Scan for the cell matching the given text and deliver its (X, Y) coordinate at center. 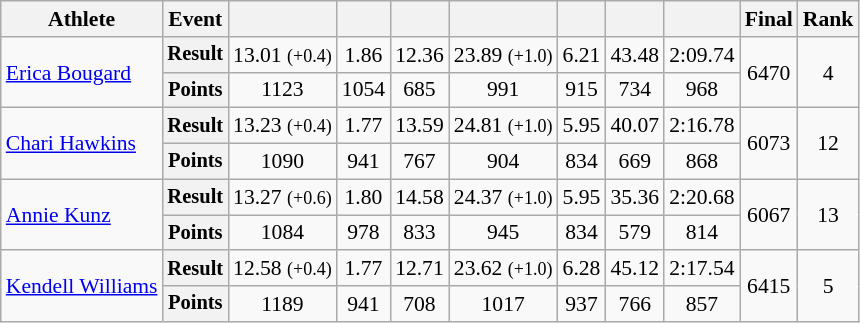
2:20.68 (702, 197)
945 (504, 233)
6.28 (582, 269)
35.36 (634, 197)
991 (504, 90)
Athlete (82, 19)
12 (828, 144)
6470 (769, 72)
868 (702, 162)
43.48 (634, 55)
708 (420, 304)
766 (634, 304)
13.01 (+0.4) (282, 55)
6415 (769, 286)
5 (828, 286)
13.23 (+0.4) (282, 126)
978 (364, 233)
1017 (504, 304)
1054 (364, 90)
23.89 (+1.0) (504, 55)
12.71 (420, 269)
6.21 (582, 55)
Event (195, 19)
13.27 (+0.6) (282, 197)
1189 (282, 304)
24.81 (+1.0) (504, 126)
2:09.74 (702, 55)
Rank (828, 19)
6067 (769, 214)
1.86 (364, 55)
12.36 (420, 55)
1.80 (364, 197)
12.58 (+0.4) (282, 269)
685 (420, 90)
1123 (282, 90)
734 (634, 90)
Erica Bougard (82, 72)
13 (828, 214)
24.37 (+1.0) (504, 197)
45.12 (634, 269)
579 (634, 233)
968 (702, 90)
Annie Kunz (82, 214)
1084 (282, 233)
40.07 (634, 126)
23.62 (+1.0) (504, 269)
833 (420, 233)
Chari Hawkins (82, 144)
669 (634, 162)
814 (702, 233)
14.58 (420, 197)
1090 (282, 162)
2:17.54 (702, 269)
13.59 (420, 126)
937 (582, 304)
Final (769, 19)
6073 (769, 144)
4 (828, 72)
Kendell Williams (82, 286)
915 (582, 90)
2:16.78 (702, 126)
857 (702, 304)
904 (504, 162)
767 (420, 162)
